Return (X, Y) of the center of cell containing provided text 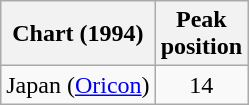
14 (201, 85)
Peakposition (201, 34)
Chart (1994) (78, 34)
Japan (Oricon) (78, 85)
